Scan for the cell matching the given text and deliver its [x, y] coordinate at center. 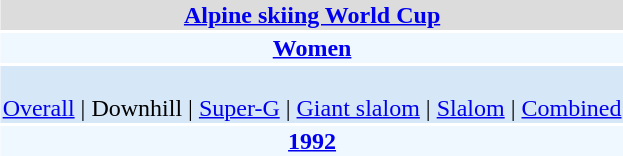
Overall | Downhill | Super-G | Giant slalom | Slalom | Combined [312, 94]
1992 [312, 141]
Women [312, 48]
Alpine skiing World Cup [312, 15]
